Determine the (x, y) coordinate at the center of the cell enclosing the given text.  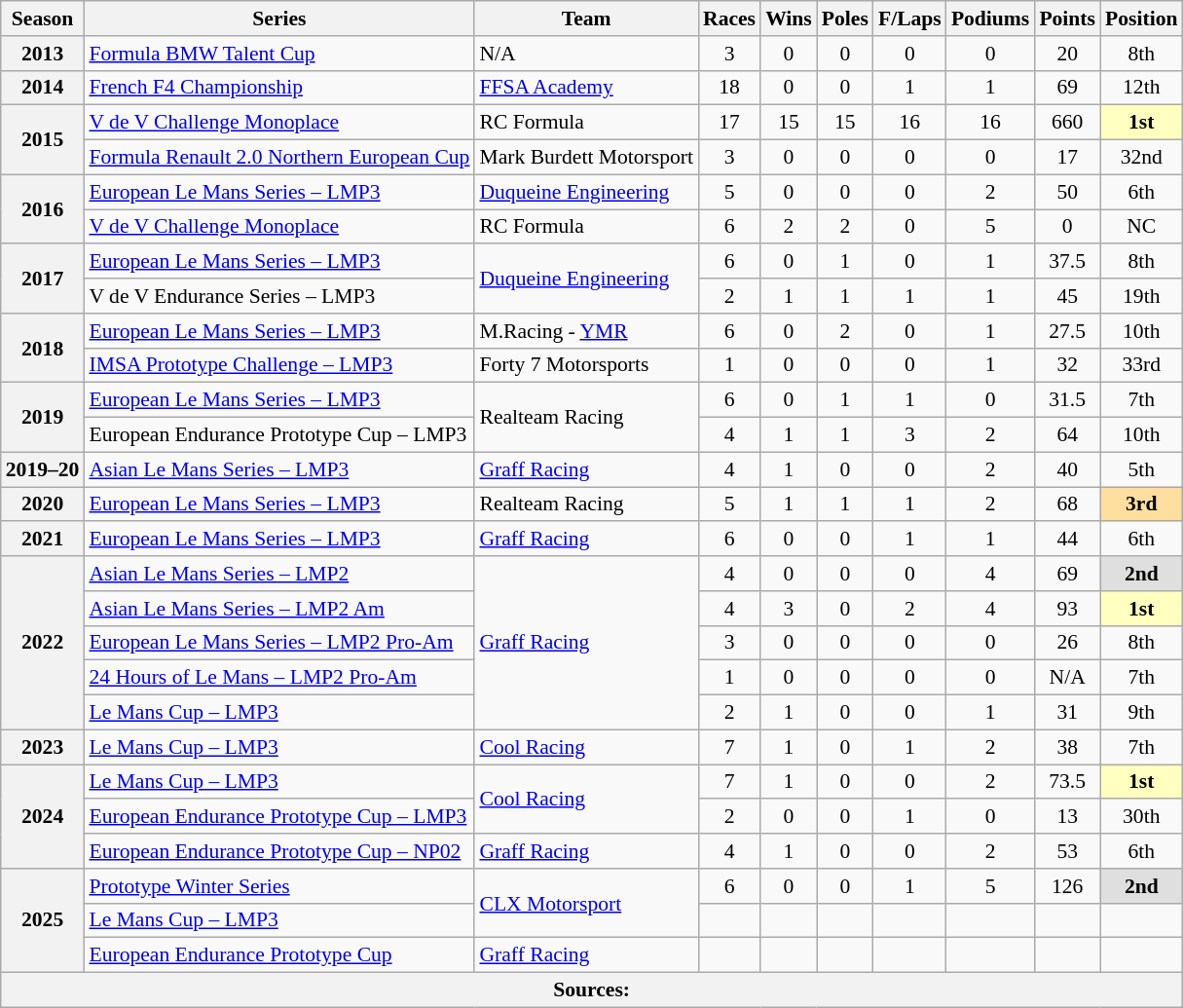
2013 (43, 54)
V de V Endurance Series – LMP3 (278, 296)
French F4 Championship (278, 88)
30th (1141, 817)
CLX Motorsport (586, 904)
Position (1141, 19)
2024 (43, 816)
Formula BMW Talent Cup (278, 54)
64 (1067, 435)
2019–20 (43, 469)
F/Laps (909, 19)
Podiums (991, 19)
68 (1067, 504)
IMSA Prototype Challenge – LMP3 (278, 365)
2022 (43, 643)
Races (729, 19)
2023 (43, 747)
2021 (43, 540)
M.Racing - YMR (586, 331)
20 (1067, 54)
European Le Mans Series – LMP2 Pro-Am (278, 643)
Season (43, 19)
FFSA Academy (586, 88)
2019 (43, 417)
5th (1141, 469)
93 (1067, 609)
2020 (43, 504)
Series (278, 19)
24 Hours of Le Mans – LMP2 Pro-Am (278, 678)
38 (1067, 747)
27.5 (1067, 331)
53 (1067, 851)
660 (1067, 123)
2015 (43, 140)
33rd (1141, 365)
2017 (43, 279)
2016 (43, 208)
Poles (845, 19)
Formula Renault 2.0 Northern European Cup (278, 158)
Points (1067, 19)
Wins (789, 19)
19th (1141, 296)
3rd (1141, 504)
European Endurance Prototype Cup – NP02 (278, 851)
2025 (43, 921)
Forty 7 Motorsports (586, 365)
26 (1067, 643)
Sources: (592, 990)
32nd (1141, 158)
Asian Le Mans Series – LMP3 (278, 469)
Team (586, 19)
9th (1141, 713)
40 (1067, 469)
73.5 (1067, 782)
18 (729, 88)
13 (1067, 817)
45 (1067, 296)
44 (1067, 540)
31 (1067, 713)
126 (1067, 886)
37.5 (1067, 262)
Mark Burdett Motorsport (586, 158)
2014 (43, 88)
Asian Le Mans Series – LMP2 (278, 574)
Asian Le Mans Series – LMP2 Am (278, 609)
50 (1067, 192)
NC (1141, 227)
Prototype Winter Series (278, 886)
2018 (43, 349)
European Endurance Prototype Cup (278, 955)
32 (1067, 365)
31.5 (1067, 400)
12th (1141, 88)
